Determine the (x, y) coordinate at the center of the cell enclosing the given text.  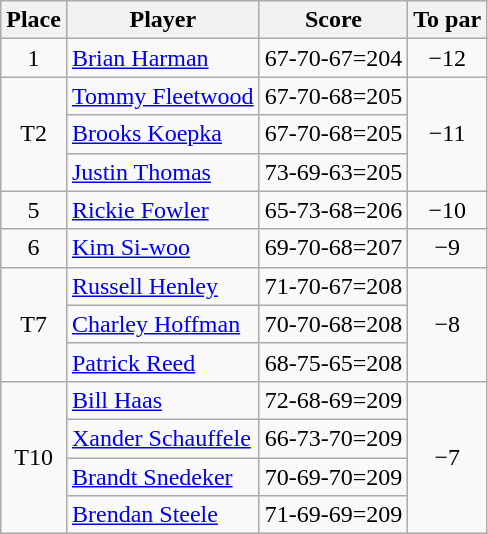
T10 (34, 457)
Place (34, 20)
Brooks Koepka (162, 134)
6 (34, 248)
67-70-67=204 (334, 58)
T7 (34, 324)
70-70-68=208 (334, 324)
73-69-63=205 (334, 172)
65-73-68=206 (334, 210)
Patrick Reed (162, 362)
−8 (448, 324)
Justin Thomas (162, 172)
Rickie Fowler (162, 210)
Russell Henley (162, 286)
−12 (448, 58)
69-70-68=207 (334, 248)
Brandt Snedeker (162, 477)
Charley Hoffman (162, 324)
71-69-69=209 (334, 515)
Kim Si-woo (162, 248)
68-75-65=208 (334, 362)
T2 (34, 134)
Xander Schauffele (162, 438)
Brian Harman (162, 58)
Tommy Fleetwood (162, 96)
72-68-69=209 (334, 400)
71-70-67=208 (334, 286)
−9 (448, 248)
Brendan Steele (162, 515)
Score (334, 20)
−7 (448, 457)
−10 (448, 210)
To par (448, 20)
−11 (448, 134)
1 (34, 58)
5 (34, 210)
70-69-70=209 (334, 477)
66-73-70=209 (334, 438)
Player (162, 20)
Bill Haas (162, 400)
